Detect which cell encompasses the target text, then output its (x, y) center coordinate. 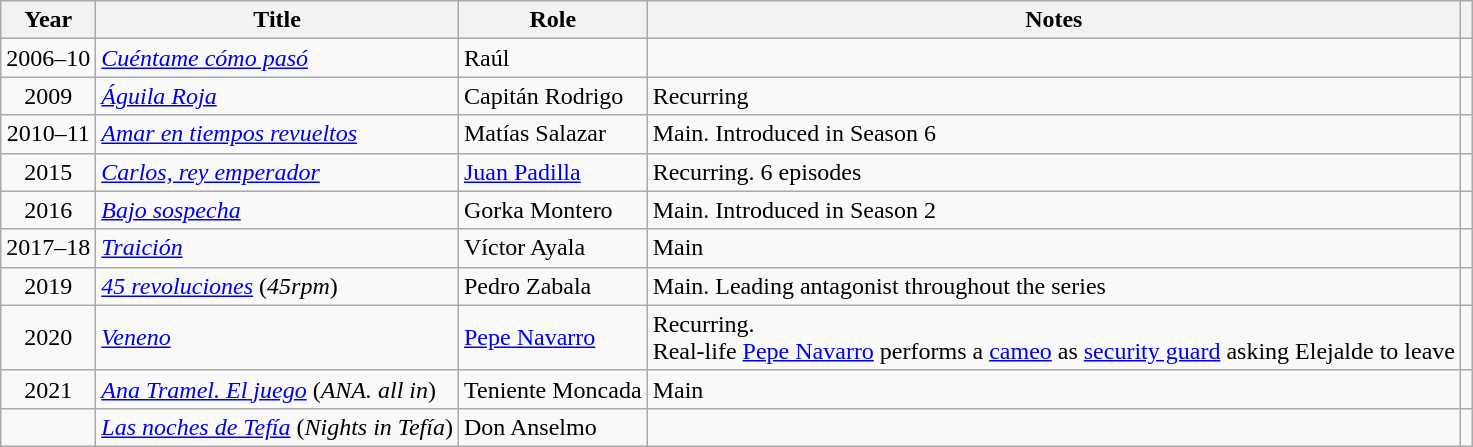
Recurring.Real-life Pepe Navarro performs a cameo as security guard asking Elejalde to leave (1054, 338)
2017–18 (48, 248)
Notes (1054, 20)
Matías Salazar (552, 134)
2010–11 (48, 134)
Title (278, 20)
2019 (48, 286)
Raúl (552, 58)
Ana Tramel. El juego (ANA. all in) (278, 389)
Don Anselmo (552, 427)
Gorka Montero (552, 210)
Main. Introduced in Season 2 (1054, 210)
45 revoluciones (45rpm) (278, 286)
Veneno (278, 338)
Recurring (1054, 96)
Pedro Zabala (552, 286)
Bajo sospecha (278, 210)
Year (48, 20)
2016 (48, 210)
Cuéntame cómo pasó (278, 58)
Traición (278, 248)
Juan Padilla (552, 172)
2006–10 (48, 58)
Amar en tiempos revueltos (278, 134)
Capitán Rodrigo (552, 96)
Víctor Ayala (552, 248)
Main. Introduced in Season 6 (1054, 134)
2009 (48, 96)
Pepe Navarro (552, 338)
Teniente Moncada (552, 389)
Role (552, 20)
Recurring. 6 episodes (1054, 172)
2015 (48, 172)
Águila Roja (278, 96)
Las noches de Tefía (Nights in Tefía) (278, 427)
2021 (48, 389)
2020 (48, 338)
Main. Leading antagonist throughout the series (1054, 286)
Carlos, rey emperador (278, 172)
